From the cell containing the given text, extract its center point as (x, y) coordinate. 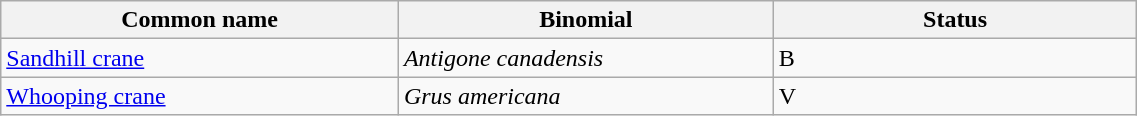
B (955, 58)
Whooping crane (200, 96)
Common name (200, 20)
Grus americana (586, 96)
Binomial (586, 20)
Status (955, 20)
Antigone canadensis (586, 58)
V (955, 96)
Sandhill crane (200, 58)
